From the cell containing the given text, extract its center point as [x, y] coordinate. 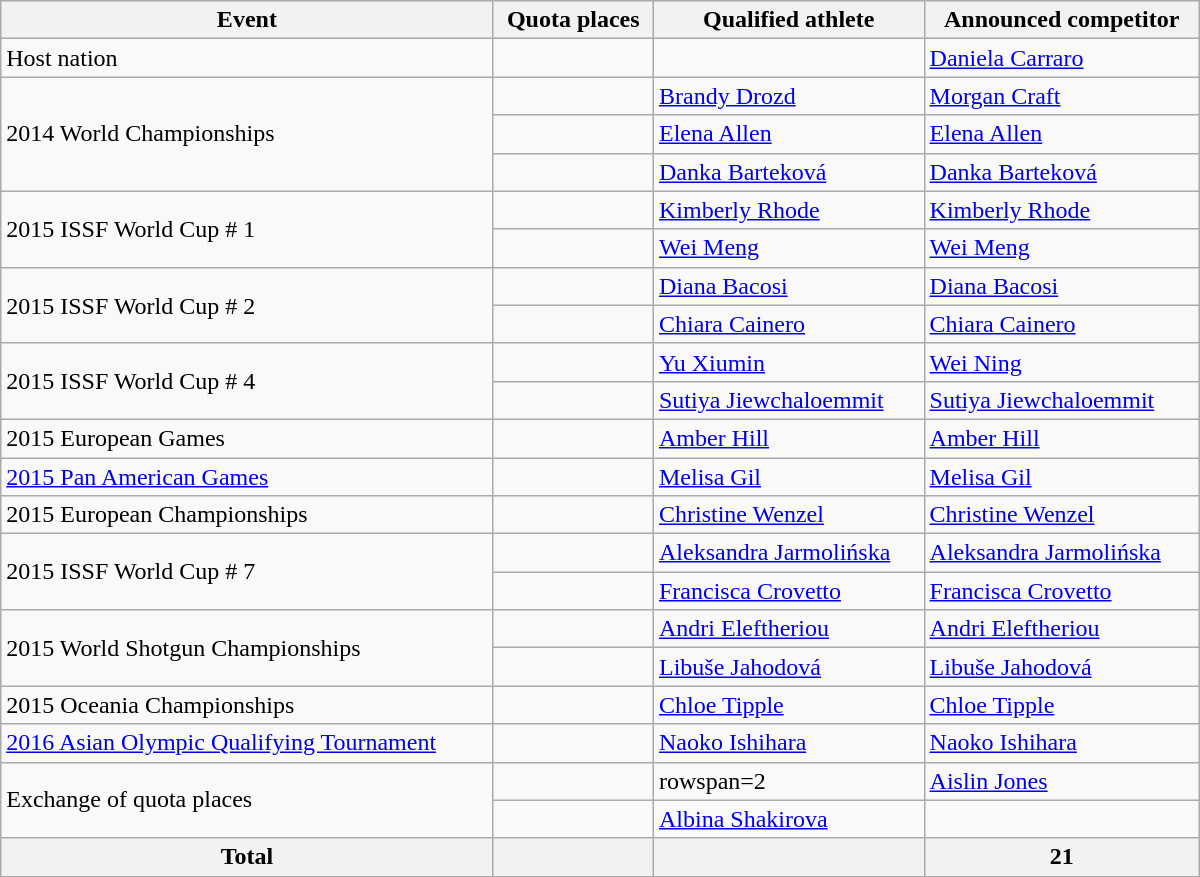
2015 Oceania Championships [247, 705]
2015 ISSF World Cup # 7 [247, 572]
Aislin Jones [1062, 781]
Host nation [247, 58]
Total [247, 857]
2015 ISSF World Cup # 1 [247, 229]
2016 Asian Olympic Qualifying Tournament [247, 743]
21 [1062, 857]
Quota places [573, 20]
Daniela Carraro [1062, 58]
2014 World Championships [247, 134]
2015 European Championships [247, 515]
2015 Pan American Games [247, 477]
Announced competitor [1062, 20]
2015 ISSF World Cup # 4 [247, 381]
rowspan=2 [788, 781]
Yu Xiumin [788, 362]
Event [247, 20]
Qualified athlete [788, 20]
Albina Shakirova [788, 819]
Wei Ning [1062, 362]
2015 ISSF World Cup # 2 [247, 305]
Morgan Craft [1062, 96]
Brandy Drozd [788, 96]
Exchange of quota places [247, 800]
2015 European Games [247, 438]
2015 World Shotgun Championships [247, 648]
